Output the (X, Y) coordinate of the center of the cell containing the given text.  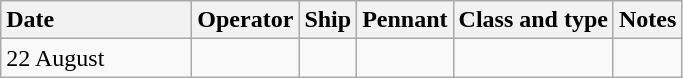
Notes (647, 20)
Operator (246, 20)
Date (96, 20)
Pennant (405, 20)
Ship (328, 20)
Class and type (533, 20)
22 August (96, 58)
